From the cell containing the given text, extract its center point as (X, Y) coordinate. 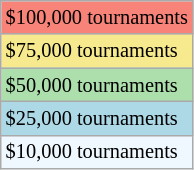
$75,000 tournaments (97, 51)
$50,000 tournaments (97, 85)
$25,000 tournaments (97, 118)
$100,000 tournaments (97, 17)
$10,000 tournaments (97, 152)
